Scan for the cell matching the given text and deliver its (x, y) coordinate at center. 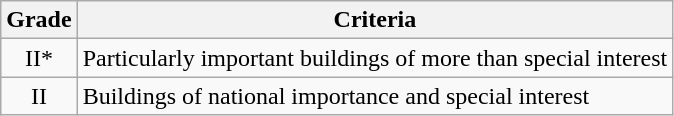
Buildings of national importance and special interest (375, 96)
Criteria (375, 20)
Grade (39, 20)
II (39, 96)
II* (39, 58)
Particularly important buildings of more than special interest (375, 58)
